Detect which cell encompasses the target text, then output its [X, Y] center coordinate. 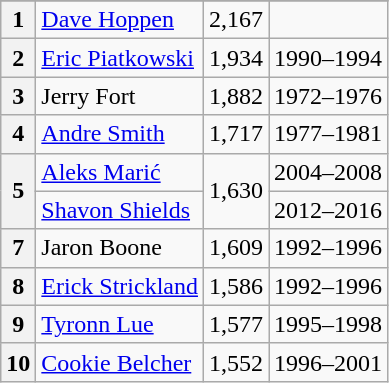
1,934 [236, 58]
1,577 [236, 324]
Tyronn Lue [120, 324]
1990–1994 [328, 58]
1977–1981 [328, 134]
4 [18, 134]
1,552 [236, 362]
1,609 [236, 248]
8 [18, 286]
3 [18, 96]
2 [18, 58]
2004–2008 [328, 172]
1,882 [236, 96]
1972–1976 [328, 96]
10 [18, 362]
Andre Smith [120, 134]
7 [18, 248]
2012–2016 [328, 210]
Shavon Shields [120, 210]
1,717 [236, 134]
Aleks Marić [120, 172]
Jaron Boone [120, 248]
Dave Hoppen [120, 20]
Jerry Fort [120, 96]
Erick Strickland [120, 286]
1995–1998 [328, 324]
9 [18, 324]
1,586 [236, 286]
5 [18, 191]
1,630 [236, 191]
1996–2001 [328, 362]
2,167 [236, 20]
1 [18, 20]
Cookie Belcher [120, 362]
Eric Piatkowski [120, 58]
